Search for the cell housing the specified text and yield its [x, y] center coordinate. 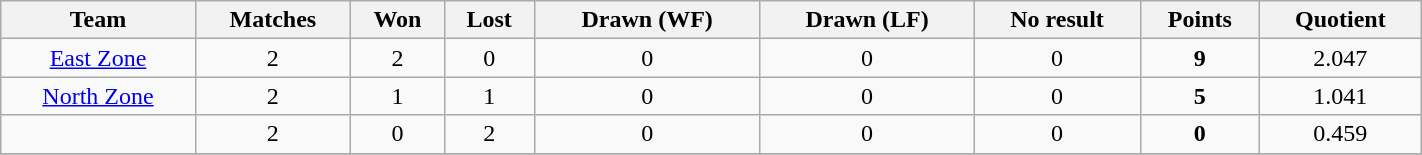
Drawn (WF) [647, 20]
2.047 [1340, 58]
No result [1057, 20]
Points [1200, 20]
Matches [272, 20]
North Zone [98, 96]
0.459 [1340, 134]
5 [1200, 96]
East Zone [98, 58]
Won [397, 20]
Drawn (LF) [867, 20]
9 [1200, 58]
Team [98, 20]
Lost [489, 20]
Quotient [1340, 20]
1.041 [1340, 96]
